Capture the cell that displays the provided text and extract its [X, Y] central coordinate. 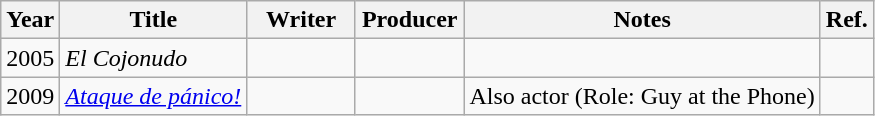
Ataque de pánico! [154, 96]
Year [30, 20]
Notes [642, 20]
2005 [30, 58]
El Cojonudo [154, 58]
Writer [302, 20]
Producer [410, 20]
2009 [30, 96]
Title [154, 20]
Ref. [846, 20]
Also actor (Role: Guy at the Phone) [642, 96]
